Return the (x, y) coordinate for the center point of the cell that contains the specified text.  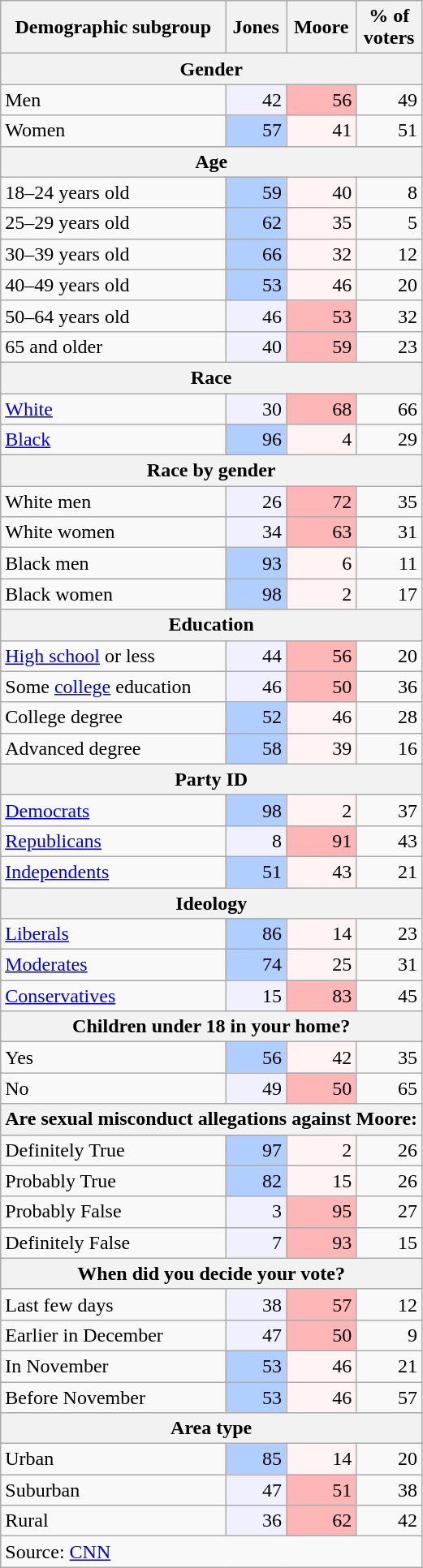
63 (322, 532)
Demographic subgroup (114, 28)
Suburban (114, 1490)
40–49 years old (114, 285)
Moore (322, 28)
College degree (114, 717)
% ofvoters (390, 28)
9 (390, 1335)
Race by gender (211, 471)
Yes (114, 1058)
6 (322, 563)
25–29 years old (114, 223)
16 (390, 748)
Party ID (211, 779)
Independents (114, 872)
Gender (211, 69)
White (114, 408)
29 (390, 440)
Education (211, 625)
11 (390, 563)
Age (211, 162)
74 (257, 965)
37 (390, 810)
4 (322, 440)
34 (257, 532)
When did you decide your vote? (211, 1273)
Urban (114, 1459)
White women (114, 532)
White men (114, 502)
5 (390, 223)
17 (390, 594)
Children under 18 in your home? (211, 1027)
Jones (257, 28)
Rural (114, 1521)
Are sexual misconduct allegations against Moore: (211, 1119)
Democrats (114, 810)
Some college education (114, 687)
Republicans (114, 841)
Last few days (114, 1304)
72 (322, 502)
44 (257, 656)
85 (257, 1459)
Source: CNN (211, 1552)
3 (257, 1212)
7 (257, 1243)
No (114, 1088)
Race (211, 377)
Earlier in December (114, 1335)
97 (257, 1150)
Probably False (114, 1212)
58 (257, 748)
High school or less (114, 656)
86 (257, 934)
91 (322, 841)
Advanced degree (114, 748)
27 (390, 1212)
30–39 years old (114, 254)
83 (322, 996)
82 (257, 1181)
50–64 years old (114, 316)
95 (322, 1212)
Liberals (114, 934)
45 (390, 996)
30 (257, 408)
68 (322, 408)
Black women (114, 594)
65 and older (114, 347)
39 (322, 748)
Moderates (114, 965)
28 (390, 717)
In November (114, 1366)
Men (114, 100)
Conservatives (114, 996)
Women (114, 131)
Definitely True (114, 1150)
Black men (114, 563)
96 (257, 440)
Ideology (211, 903)
65 (390, 1088)
Black (114, 440)
Area type (211, 1428)
Probably True (114, 1181)
41 (322, 131)
Definitely False (114, 1243)
Before November (114, 1397)
52 (257, 717)
18–24 years old (114, 192)
25 (322, 965)
